For the text-containing cell, return its midpoint in [x, y] coordinate format. 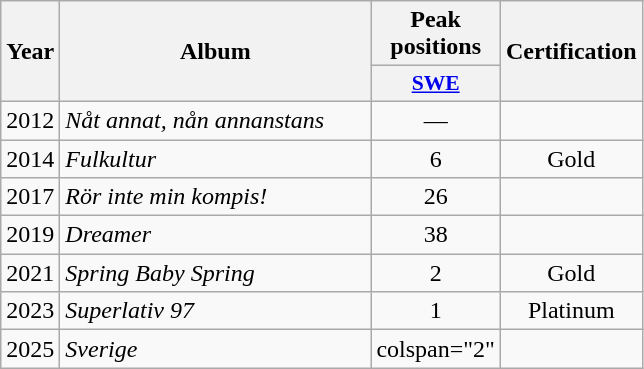
SWE [436, 84]
Superlativ 97 [216, 311]
26 [436, 197]
38 [436, 235]
Album [216, 52]
Nåt annat, nån annanstans [216, 120]
Year [30, 52]
Spring Baby Spring [216, 273]
Peak positions [436, 34]
Dreamer [216, 235]
2014 [30, 159]
Rör inte min kompis! [216, 197]
2017 [30, 197]
Sverige [216, 349]
Fulkultur [216, 159]
6 [436, 159]
2025 [30, 349]
— [436, 120]
Certification [571, 52]
2019 [30, 235]
2 [436, 273]
Platinum [571, 311]
colspan="2" [436, 349]
2023 [30, 311]
2021 [30, 273]
1 [436, 311]
2012 [30, 120]
